Return the (x, y) coordinate for the center point of the cell that contains the specified text.  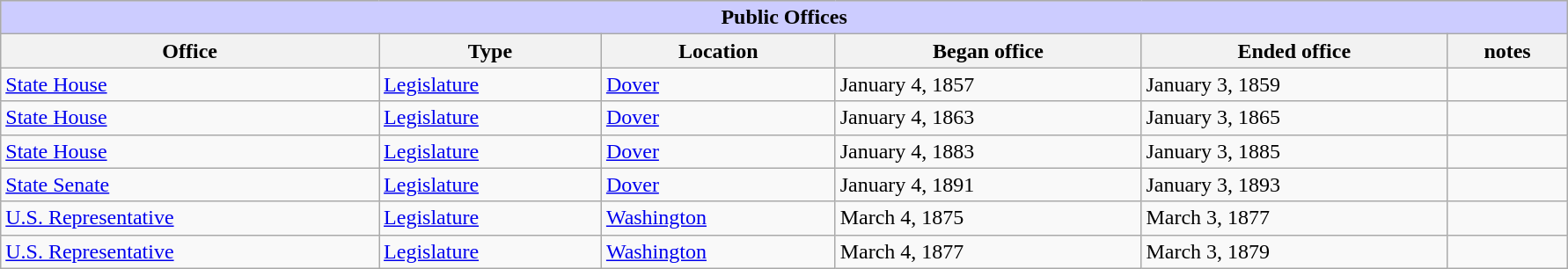
January 4, 1883 (988, 151)
State Senate (190, 185)
Began office (988, 51)
January 3, 1865 (1294, 118)
January 3, 1885 (1294, 151)
March 4, 1875 (988, 218)
March 3, 1879 (1294, 251)
January 4, 1891 (988, 185)
January 4, 1863 (988, 118)
notes (1508, 51)
Public Offices (785, 18)
January 4, 1857 (988, 84)
Ended office (1294, 51)
January 3, 1859 (1294, 84)
Location (718, 51)
January 3, 1893 (1294, 185)
March 4, 1877 (988, 251)
Office (190, 51)
March 3, 1877 (1294, 218)
Type (491, 51)
